Identify which cell holds the provided text, then report its (X, Y) central coordinate. 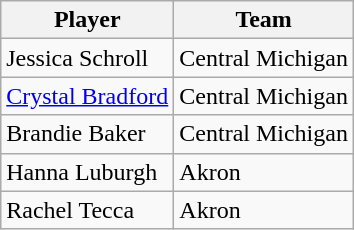
Brandie Baker (88, 134)
Player (88, 20)
Jessica Schroll (88, 58)
Hanna Luburgh (88, 172)
Rachel Tecca (88, 210)
Team (264, 20)
Crystal Bradford (88, 96)
